From the cell containing the given text, extract its center point as (x, y) coordinate. 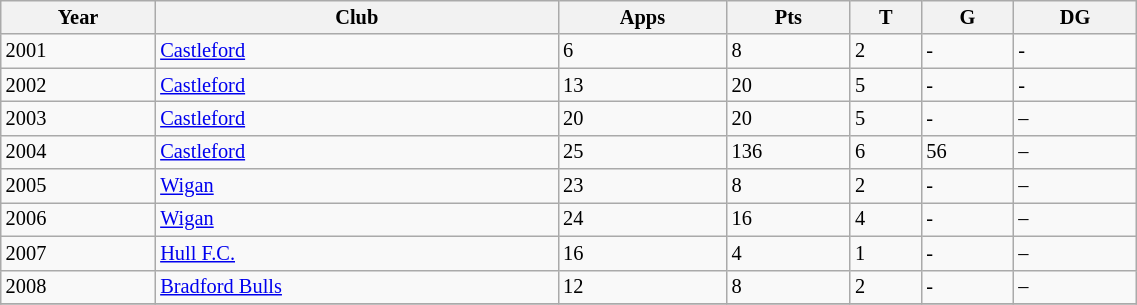
Bradford Bulls (356, 287)
Apps (642, 17)
Club (356, 17)
Pts (788, 17)
DG (1074, 17)
2008 (78, 287)
Year (78, 17)
25 (642, 152)
12 (642, 287)
23 (642, 186)
2007 (78, 253)
2006 (78, 219)
2001 (78, 51)
1 (886, 253)
2005 (78, 186)
2003 (78, 118)
24 (642, 219)
13 (642, 85)
Hull F.C. (356, 253)
2004 (78, 152)
2002 (78, 85)
T (886, 17)
56 (967, 152)
136 (788, 152)
G (967, 17)
